Identify which cell holds the provided text, then report its [x, y] central coordinate. 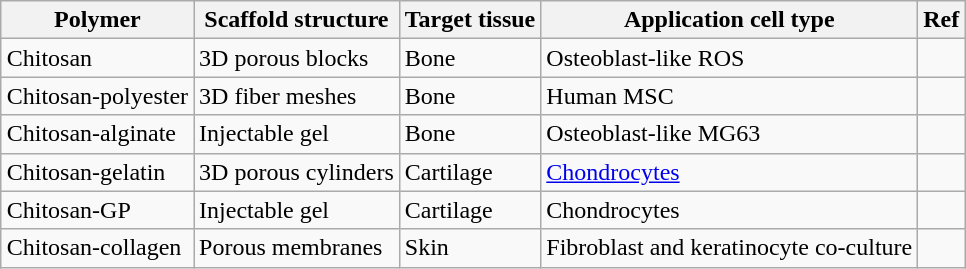
Chitosan [97, 58]
Chitosan-polyester [97, 96]
Chitosan-alginate [97, 134]
Scaffold structure [297, 20]
Porous membranes [297, 248]
Human MSC [730, 96]
Osteoblast-like MG63 [730, 134]
3D porous cylinders [297, 172]
Application cell type [730, 20]
Fibroblast and keratinocyte co-culture [730, 248]
Osteoblast-like ROS [730, 58]
3D fiber meshes [297, 96]
Polymer [97, 20]
Chitosan-gelatin [97, 172]
Skin [470, 248]
Ref [942, 20]
Chitosan-GP [97, 210]
3D porous blocks [297, 58]
Chitosan-collagen [97, 248]
Target tissue [470, 20]
